Extract the [X, Y] coordinate from the center of the cell holding the provided text.  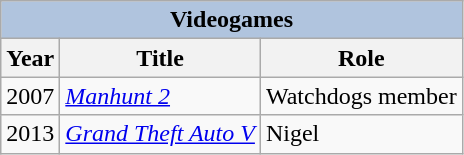
2013 [30, 134]
Role [361, 58]
Grand Theft Auto V [160, 134]
Year [30, 58]
Nigel [361, 134]
Manhunt 2 [160, 96]
2007 [30, 96]
Watchdogs member [361, 96]
Title [160, 58]
Videogames [232, 20]
